Detect which cell encompasses the target text, then output its (X, Y) center coordinate. 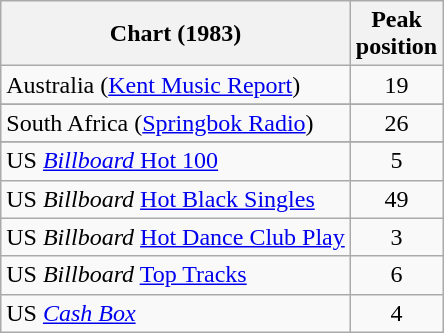
Australia (Kent Music Report) (176, 85)
3 (396, 237)
6 (396, 275)
US Billboard Hot Black Singles (176, 199)
South Africa (Springbok Radio) (176, 123)
19 (396, 85)
Peakposition (396, 34)
US Billboard Hot Dance Club Play (176, 237)
Chart (1983) (176, 34)
26 (396, 123)
US Billboard Hot 100 (176, 161)
5 (396, 161)
US Billboard Top Tracks (176, 275)
US Cash Box (176, 313)
49 (396, 199)
4 (396, 313)
